Extract the (X, Y) coordinate from the center of the cell holding the provided text.  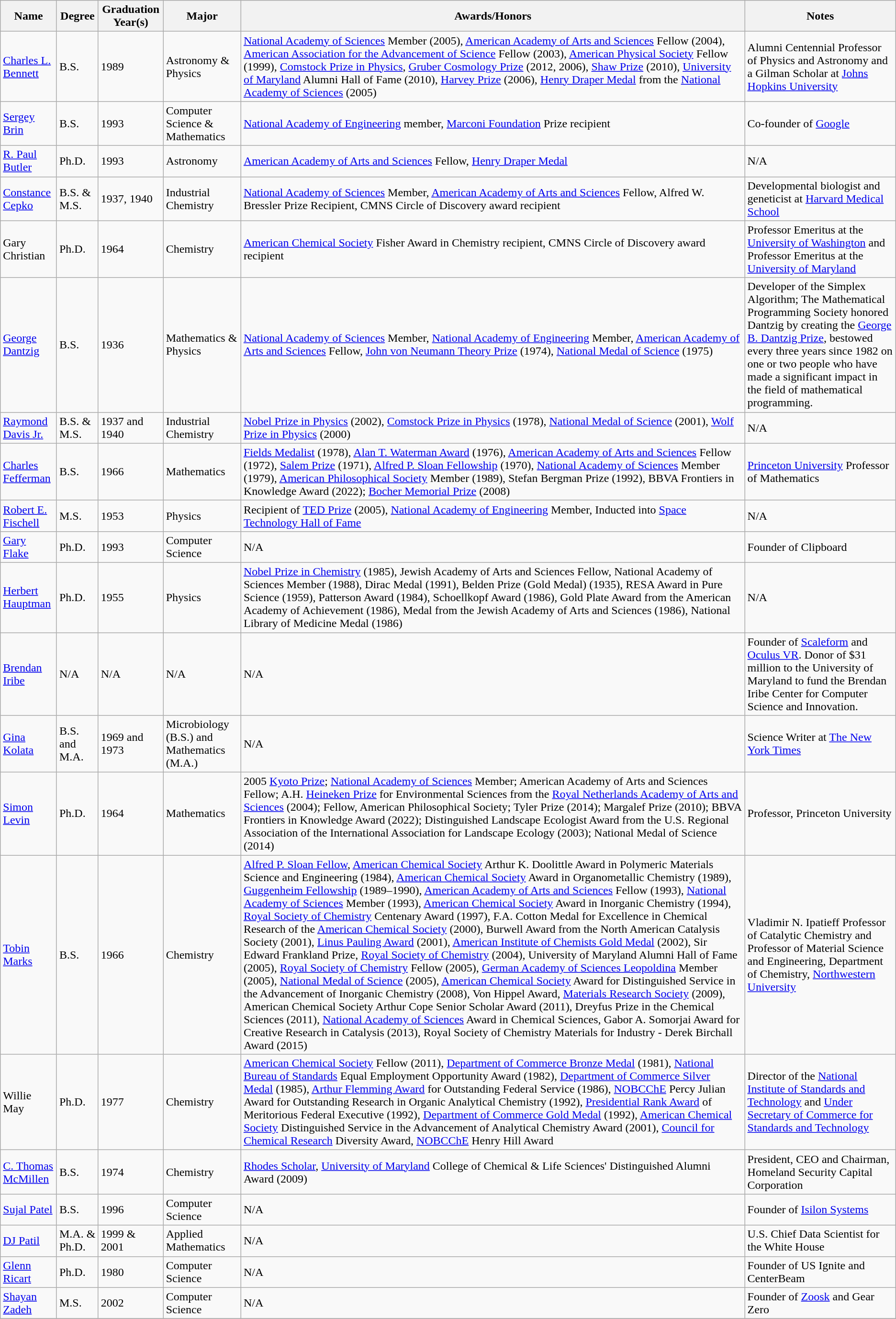
DJ Patil (29, 1241)
Founder of Zoosk and Gear Zero (820, 1303)
Glenn Ricart (29, 1272)
Founder of Isilon Systems (820, 1210)
Shayan Zadeh (29, 1303)
1955 (131, 597)
1989 (131, 67)
Raymond Davis Jr. (29, 428)
1996 (131, 1210)
C. Thomas McMillen (29, 1172)
Awards/Honors (493, 16)
Gina Kolata (29, 744)
1936 (131, 345)
Founder of Clipboard (820, 547)
Notes (820, 16)
M.A. & Ph.D. (78, 1241)
1953 (131, 516)
1937, 1940 (131, 199)
Constance Cepko (29, 199)
Princeton University Professor of Mathematics (820, 472)
Simon Levin (29, 814)
President, CEO and Chairman, Homeland Security Capital Corporation (820, 1172)
Tobin Marks (29, 955)
B.S. and M.A. (78, 744)
Mathematics & Physics (202, 345)
Sujal Patel (29, 1210)
Astronomy & Physics (202, 67)
Astronomy (202, 161)
1999 & 2001 (131, 1241)
U.S. Chief Data Scientist for the White House (820, 1241)
Gary Christian (29, 249)
Degree (78, 16)
Founder of US Ignite and CenterBeam (820, 1272)
George Dantzig (29, 345)
Professor Emeritus at the University of Washington and Professor Emeritus at the University of Maryland (820, 249)
1977 (131, 1102)
Name (29, 16)
Science Writer at The New York Times (820, 744)
1969 and 1973 (131, 744)
1980 (131, 1272)
Recipient of TED Prize (2005), National Academy of Engineering Member, Inducted into Space Technology Hall of Fame (493, 516)
Computer Science & Mathematics (202, 123)
Sergey Brin (29, 123)
Herbert Hauptman (29, 597)
Charles L. Bennett (29, 67)
National Academy of Engineering member, Marconi Foundation Prize recipient (493, 123)
Director of the National Institute of Standards and Technology and Under Secretary of Commerce for Standards and Technology (820, 1102)
2002 (131, 1303)
Gary Flake (29, 547)
1974 (131, 1172)
1937 and 1940 (131, 428)
Nobel Prize in Physics (2002), Comstock Prize in Physics (1978), National Medal of Science (2001), Wolf Prize in Physics (2000) (493, 428)
Co-founder of Google (820, 123)
Graduation Year(s) (131, 16)
American Academy of Arts and Sciences Fellow, Henry Draper Medal (493, 161)
Professor, Princeton University (820, 814)
Major (202, 16)
American Chemical Society Fisher Award in Chemistry recipient, CMNS Circle of Discovery award recipient (493, 249)
Brendan Iribe (29, 674)
Applied Mathematics (202, 1241)
Willie May (29, 1102)
Robert E. Fischell (29, 516)
Developmental biologist and geneticist at Harvard Medical School (820, 199)
Alumni Centennial Professor of Physics and Astronomy and a Gilman Scholar at Johns Hopkins University (820, 67)
Charles Fefferman (29, 472)
R. Paul Butler (29, 161)
Rhodes Scholar, University of Maryland College of Chemical & Life Sciences' Distinguished Alumni Award (2009) (493, 1172)
Microbiology (B.S.) and Mathematics (M.A.) (202, 744)
